For the text-containing cell, return its midpoint in (X, Y) coordinate format. 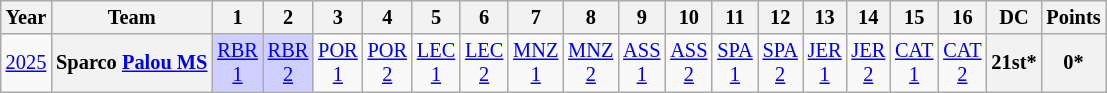
MNZ1 (536, 63)
ASS2 (688, 63)
6 (484, 17)
LEC2 (484, 63)
ASS1 (642, 63)
16 (962, 17)
Year (26, 17)
RBR2 (288, 63)
Points (1073, 17)
14 (868, 17)
MNZ2 (590, 63)
POR2 (388, 63)
7 (536, 17)
RBR1 (237, 63)
DC (1014, 17)
JER2 (868, 63)
0* (1073, 63)
2025 (26, 63)
9 (642, 17)
SPA2 (780, 63)
8 (590, 17)
CAT2 (962, 63)
JER1 (825, 63)
4 (388, 17)
Sparco Palou MS (132, 63)
3 (338, 17)
11 (734, 17)
Team (132, 17)
POR1 (338, 63)
CAT1 (914, 63)
5 (436, 17)
10 (688, 17)
13 (825, 17)
12 (780, 17)
LEC1 (436, 63)
15 (914, 17)
SPA1 (734, 63)
1 (237, 17)
21st* (1014, 63)
2 (288, 17)
